Pinpoint the cell where the given text exists, returning its [X, Y] midpoint coordinate. 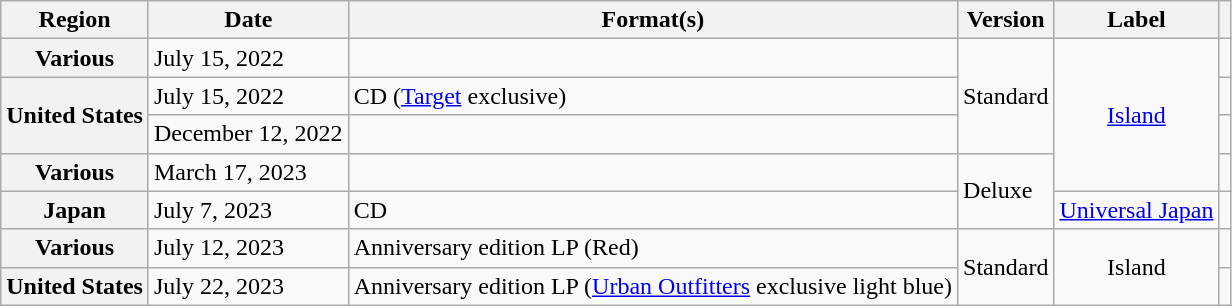
CD [652, 210]
Region [75, 20]
July 12, 2023 [248, 248]
Anniversary edition LP (Red) [652, 248]
CD (Target exclusive) [652, 96]
December 12, 2022 [248, 134]
July 22, 2023 [248, 286]
Label [1136, 20]
March 17, 2023 [248, 172]
Date [248, 20]
Version [1006, 20]
July 7, 2023 [248, 210]
Format(s) [652, 20]
Universal Japan [1136, 210]
Anniversary edition LP (Urban Outfitters exclusive light blue) [652, 286]
Japan [75, 210]
Deluxe [1006, 191]
